Identify which cell holds the provided text, then report its (x, y) central coordinate. 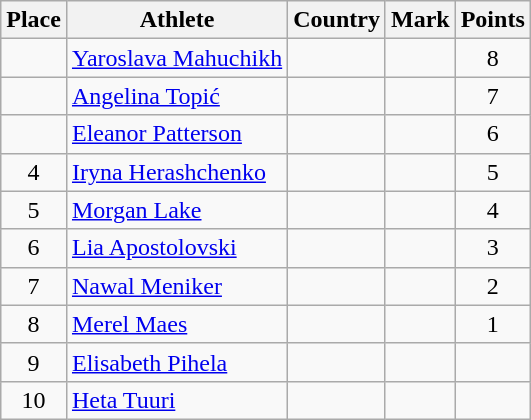
Country (337, 20)
Yaroslava Mahuchikh (176, 58)
Place (34, 20)
Elisabeth Pihela (176, 362)
Morgan Lake (176, 210)
Mark (420, 20)
Lia Apostolovski (176, 248)
10 (34, 400)
Nawal Meniker (176, 286)
Points (492, 20)
3 (492, 248)
Heta Tuuri (176, 400)
Eleanor Patterson (176, 134)
1 (492, 324)
Angelina Topić (176, 96)
Iryna Herashchenko (176, 172)
2 (492, 286)
Merel Maes (176, 324)
Athlete (176, 20)
9 (34, 362)
